Find where the given text appears and provide that cell's center as [x, y] coordinate. 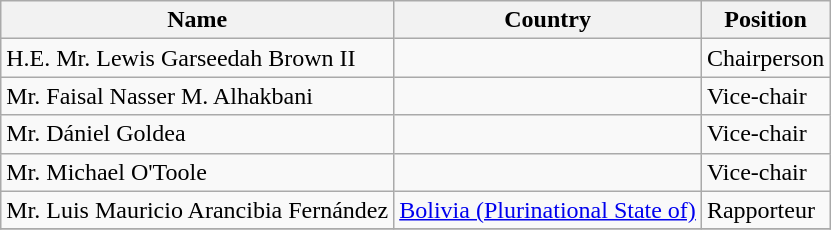
Rapporteur [765, 210]
Country [548, 20]
H.E. Mr. Lewis Garseedah Brown II [198, 58]
Name [198, 20]
Mr. Luis Mauricio Arancibia Fernández [198, 210]
Chairperson [765, 58]
Mr. Faisal Nasser M. Alhakbani [198, 96]
Bolivia (Plurinational State of) [548, 210]
Mr. Dániel Goldea [198, 134]
Mr. Michael O'Toole [198, 172]
Position [765, 20]
